Capture the cell that displays the provided text and extract its (X, Y) central coordinate. 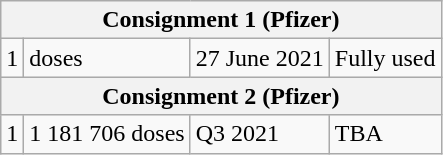
Q3 2021 (260, 134)
doses (107, 58)
Consignment 1 (Pfizer) (221, 20)
Fully used (385, 58)
TBA (385, 134)
27 June 2021 (260, 58)
Consignment 2 (Pfizer) (221, 96)
1 181 706 doses (107, 134)
